Determine the (x, y) coordinate at the center of the cell enclosing the given text.  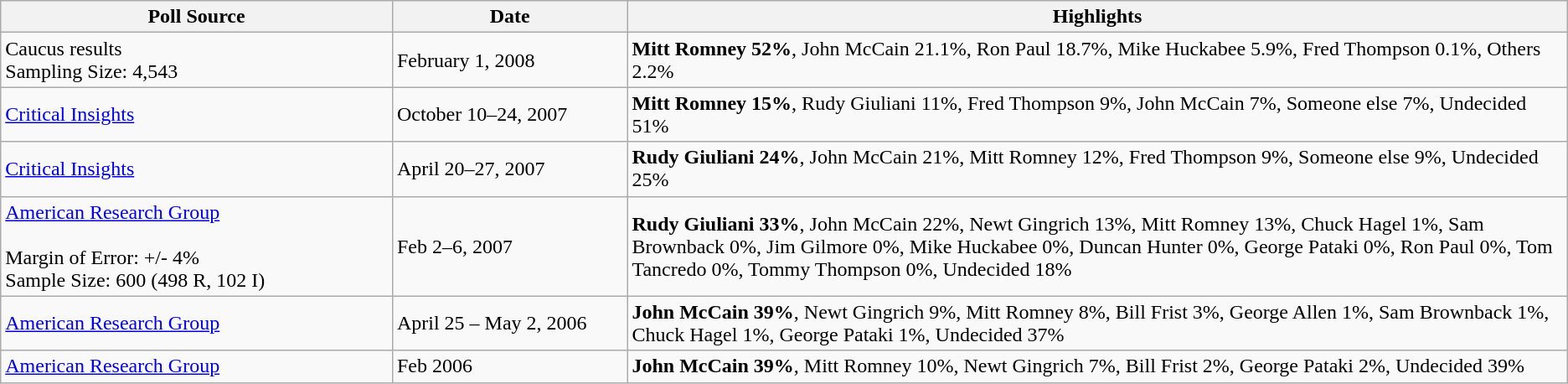
Caucus resultsSampling Size: 4,543 (197, 60)
American Research GroupMargin of Error: +/- 4% Sample Size: 600 (498 R, 102 I) (197, 246)
October 10–24, 2007 (509, 114)
February 1, 2008 (509, 60)
Date (509, 17)
April 20–27, 2007 (509, 169)
Poll Source (197, 17)
Rudy Giuliani 24%, John McCain 21%, Mitt Romney 12%, Fred Thompson 9%, Someone else 9%, Undecided 25% (1097, 169)
John McCain 39%, Mitt Romney 10%, Newt Gingrich 7%, Bill Frist 2%, George Pataki 2%, Undecided 39% (1097, 366)
John McCain 39%, Newt Gingrich 9%, Mitt Romney 8%, Bill Frist 3%, George Allen 1%, Sam Brownback 1%, Chuck Hagel 1%, George Pataki 1%, Undecided 37% (1097, 324)
Mitt Romney 52%, John McCain 21.1%, Ron Paul 18.7%, Mike Huckabee 5.9%, Fred Thompson 0.1%, Others 2.2% (1097, 60)
Highlights (1097, 17)
April 25 – May 2, 2006 (509, 324)
Feb 2–6, 2007 (509, 246)
Feb 2006 (509, 366)
Mitt Romney 15%, Rudy Giuliani 11%, Fred Thompson 9%, John McCain 7%, Someone else 7%, Undecided 51% (1097, 114)
